From the cell containing the given text, extract its center point as (x, y) coordinate. 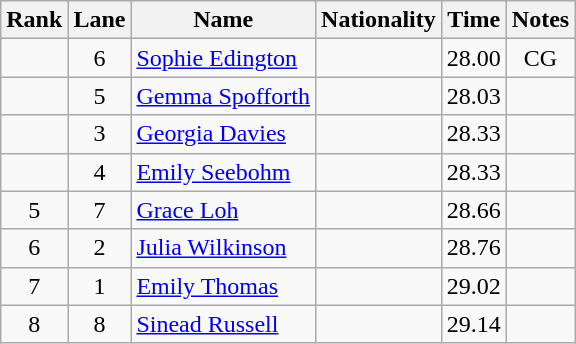
Gemma Spofforth (224, 96)
Sophie Edington (224, 58)
Emily Seebohm (224, 172)
Lane (100, 20)
Emily Thomas (224, 286)
CG (540, 58)
1 (100, 286)
29.14 (474, 324)
28.76 (474, 248)
Notes (540, 20)
Nationality (379, 20)
2 (100, 248)
4 (100, 172)
Grace Loh (224, 210)
Name (224, 20)
28.66 (474, 210)
28.00 (474, 58)
Georgia Davies (224, 134)
Rank (34, 20)
28.03 (474, 96)
Sinead Russell (224, 324)
Julia Wilkinson (224, 248)
Time (474, 20)
29.02 (474, 286)
3 (100, 134)
